Find where the given text appears and provide that cell's center as (x, y) coordinate. 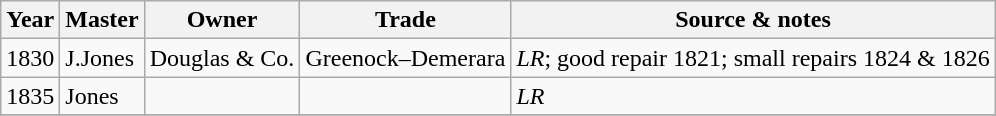
Douglas & Co. (222, 58)
Jones (102, 96)
Master (102, 20)
Owner (222, 20)
Trade (406, 20)
1830 (30, 58)
Greenock–Demerara (406, 58)
LR (753, 96)
Source & notes (753, 20)
Year (30, 20)
1835 (30, 96)
J.Jones (102, 58)
LR; good repair 1821; small repairs 1824 & 1826 (753, 58)
